Locate the cell with the specified text and output its (X, Y) center coordinate. 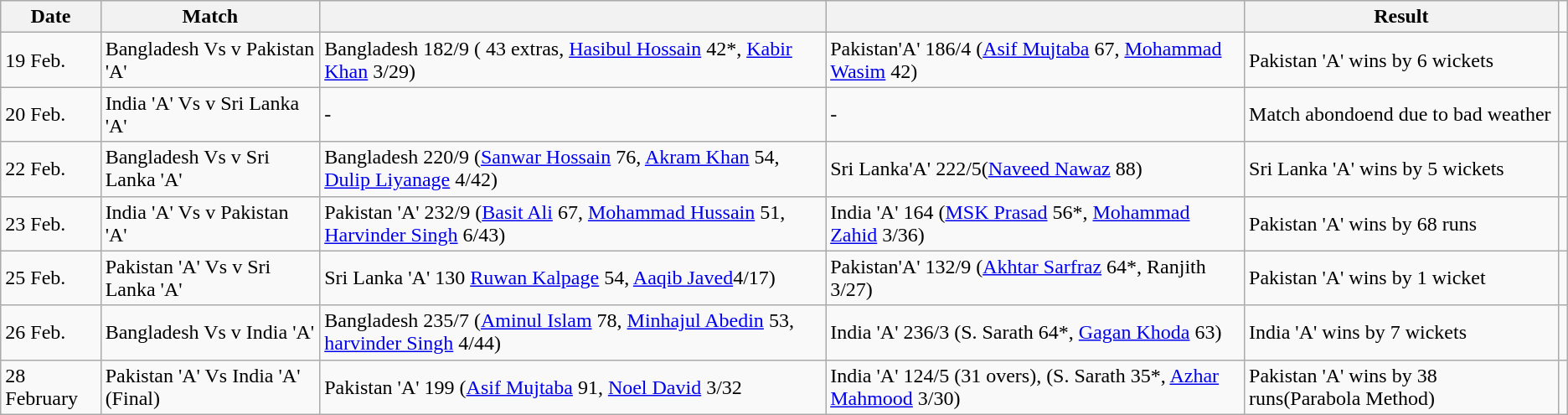
Pakistan 'A' Vs v Sri Lanka 'A' (210, 278)
Bangladesh Vs v Sri Lanka 'A' (210, 169)
Match (210, 17)
Pakistan 'A' Vs India 'A' (Final) (210, 387)
Pakistan 'A' wins by 68 runs (1402, 223)
India 'A' Vs v Sri Lanka 'A' (210, 114)
Pakistan'A' 132/9 (Akhtar Sarfraz 64*, Ranjith 3/27) (1035, 278)
19 Feb. (50, 60)
Bangladesh 220/9 (Sanwar Hossain 76, Akram Khan 54, Dulip Liyanage 4/42) (573, 169)
Pakistan'A' 186/4 (Asif Mujtaba 67, Mohammad Wasim 42) (1035, 60)
Sri Lanka'A' 222/5(Naveed Nawaz 88) (1035, 169)
Pakistan 'A' wins by 38 runs(Parabola Method) (1402, 387)
Pakistan 'A' wins by 6 wickets (1402, 60)
23 Feb. (50, 223)
Result (1402, 17)
Date (50, 17)
Bangladesh Vs v India 'A' (210, 332)
India 'A' 236/3 (S. Sarath 64*, Gagan Khoda 63) (1035, 332)
Bangladesh 182/9 ( 43 extras, Hasibul Hossain 42*, Kabir Khan 3/29) (573, 60)
India 'A' wins by 7 wickets (1402, 332)
26 Feb. (50, 332)
25 Feb. (50, 278)
Bangladesh 235/7 (Aminul Islam 78, Minhajul Abedin 53, harvinder Singh 4/44) (573, 332)
India 'A' 124/5 (31 overs), (S. Sarath 35*, Azhar Mahmood 3/30) (1035, 387)
Sri Lanka 'A' wins by 5 wickets (1402, 169)
20 Feb. (50, 114)
India 'A' Vs v Pakistan 'A' (210, 223)
28 February (50, 387)
India 'A' 164 (MSK Prasad 56*, Mohammad Zahid 3/36) (1035, 223)
Pakistan 'A' wins by 1 wicket (1402, 278)
Match abondoend due to bad weather (1402, 114)
Bangladesh Vs v Pakistan 'A' (210, 60)
Pakistan 'A' 199 (Asif Mujtaba 91, Noel David 3/32 (573, 387)
22 Feb. (50, 169)
Pakistan 'A' 232/9 (Basit Ali 67, Mohammad Hussain 51, Harvinder Singh 6/43) (573, 223)
Sri Lanka 'A' 130 Ruwan Kalpage 54, Aaqib Javed4/17) (573, 278)
